Extract the [x, y] coordinate from the center of the cell holding the provided text.  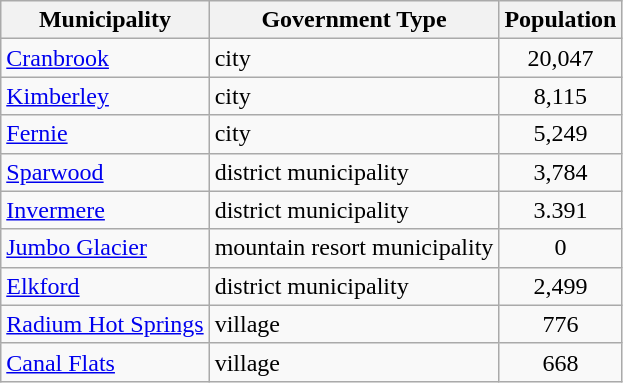
Jumbo Glacier [105, 248]
Government Type [354, 20]
Population [560, 20]
Municipality [105, 20]
Cranbrook [105, 58]
Sparwood [105, 172]
776 [560, 324]
8,115 [560, 96]
Fernie [105, 134]
Invermere [105, 210]
20,047 [560, 58]
2,499 [560, 286]
mountain resort municipality [354, 248]
Canal Flats [105, 362]
Radium Hot Springs [105, 324]
3.391 [560, 210]
3,784 [560, 172]
668 [560, 362]
0 [560, 248]
Kimberley [105, 96]
Elkford [105, 286]
5,249 [560, 134]
